Search for the cell housing the specified text and yield its (x, y) center coordinate. 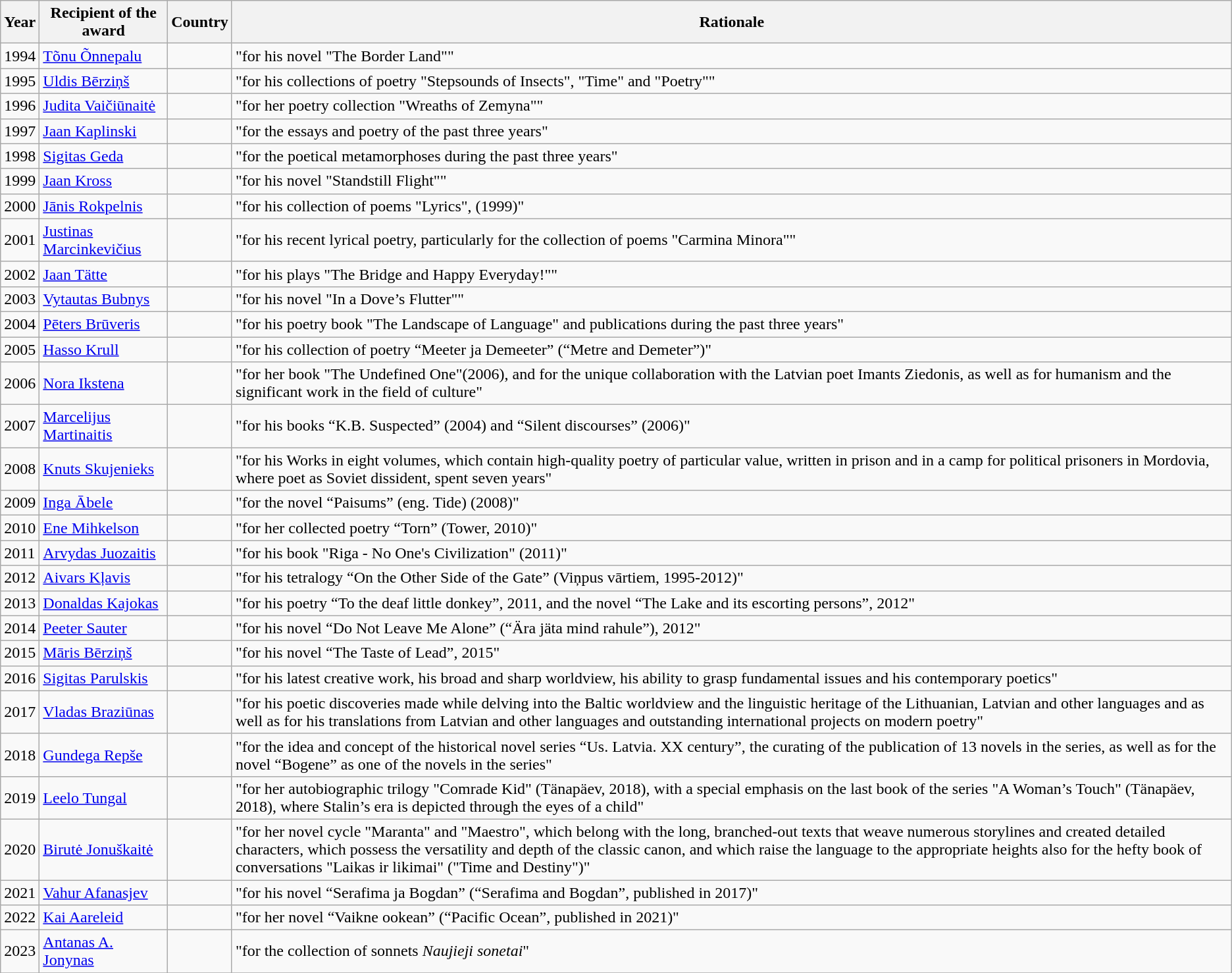
"for his tetralogy “On the Other Side of the Gate” (Viņpus vārtiem, 1995-2012)" (732, 578)
Antanas A. Jonynas (104, 952)
2014 (20, 628)
2004 (20, 324)
"for the essays and poetry of the past three years" (732, 131)
Recipient of the award (104, 22)
Nora Ikstena (104, 383)
1994 (20, 56)
Jaan Kaplinski (104, 131)
2007 (20, 427)
2019 (20, 798)
Judita Vaičiūnaitė (104, 106)
"for his latest creative work, his broad and sharp worldview, his ability to grasp fundamental issues and his contemporary poetics" (732, 678)
"for his novel “Do Not Leave Me Alone” (“Ära jäta mind rahule”), 2012" (732, 628)
2021 (20, 892)
Jaan Tätte (104, 274)
Vytautas Bubnys (104, 299)
"for his poetry “To the deaf little donkey”, 2011, and the novel “The Lake and its escorting persons”, 2012" (732, 603)
Gundega Repše (104, 754)
"for his book "Riga - No One's Civilization" (2011)" (732, 553)
"for the collection of sonnets Naujieji sonetai" (732, 952)
"for his novel "Standstill Flight"" (732, 181)
"for his books “K.B. Suspected” (2004) and “Silent discourses” (2006)" (732, 427)
"for his collection of poems "Lyrics", (1999)" (732, 206)
2009 (20, 503)
2003 (20, 299)
Vladas Braziūnas (104, 712)
Marcelijus Martinaitis (104, 427)
Sigitas Geda (104, 156)
"for his novel “The Taste of Lead”, 2015" (732, 653)
"for his plays "The Bridge and Happy Everyday!"" (732, 274)
Peeter Sauter (104, 628)
2005 (20, 350)
"for his poetry book "The Landscape of Language" and publications during the past three years" (732, 324)
Sigitas Parulskis (104, 678)
Birutė Jonuškaitė (104, 849)
Rationale (732, 22)
"for his novel "In a Dove’s Flutter"" (732, 299)
Country (200, 22)
Inga Ābele (104, 503)
"for his recent lyrical poetry, particularly for the collection of poems "Carmina Minora"" (732, 240)
Knuts Skujenieks (104, 469)
Arvydas Juozaitis (104, 553)
2012 (20, 578)
Vahur Afanasjev (104, 892)
2008 (20, 469)
Ene Mihkelson (104, 528)
Donaldas Kajokas (104, 603)
"for the novel “Paisums” (eng. Tide) (2008)" (732, 503)
2018 (20, 754)
2013 (20, 603)
"for his collection of poetry “Meeter ja Demeeter” (“Metre and Demeter”)" (732, 350)
"for his novel "The Border Land"" (732, 56)
"for her poetry collection "Wreaths of Zemyna"" (732, 106)
Kai Aareleid (104, 918)
2022 (20, 918)
Justinas Marcinkevičius (104, 240)
"for her novel “Vaikne ookean” (“Pacific Ocean”, published in 2021)" (732, 918)
Leelo Tungal (104, 798)
2023 (20, 952)
Uldis Bērziņš (104, 81)
2020 (20, 849)
2015 (20, 653)
2002 (20, 274)
2000 (20, 206)
1997 (20, 131)
Jaan Kross (104, 181)
2017 (20, 712)
1996 (20, 106)
2011 (20, 553)
1998 (20, 156)
Tõnu Õnnepalu (104, 56)
2001 (20, 240)
"for his collections of poetry "Stepsounds of Insects", "Time" and "Poetry"" (732, 81)
"for his novel “Serafima ja Bogdan” (“Serafima and Bogdan”, published in 2017)" (732, 892)
Pēters Brūveris (104, 324)
Hasso Krull (104, 350)
Aivars Kļavis (104, 578)
"for her collected poetry “Torn” (Tower, 2010)" (732, 528)
"for the poetical metamorphoses during the past three years" (732, 156)
Year (20, 22)
2016 (20, 678)
2006 (20, 383)
1999 (20, 181)
Māris Bērziņš (104, 653)
2010 (20, 528)
Jānis Rokpelnis (104, 206)
1995 (20, 81)
